Scan for the cell matching the given text and deliver its (x, y) coordinate at center. 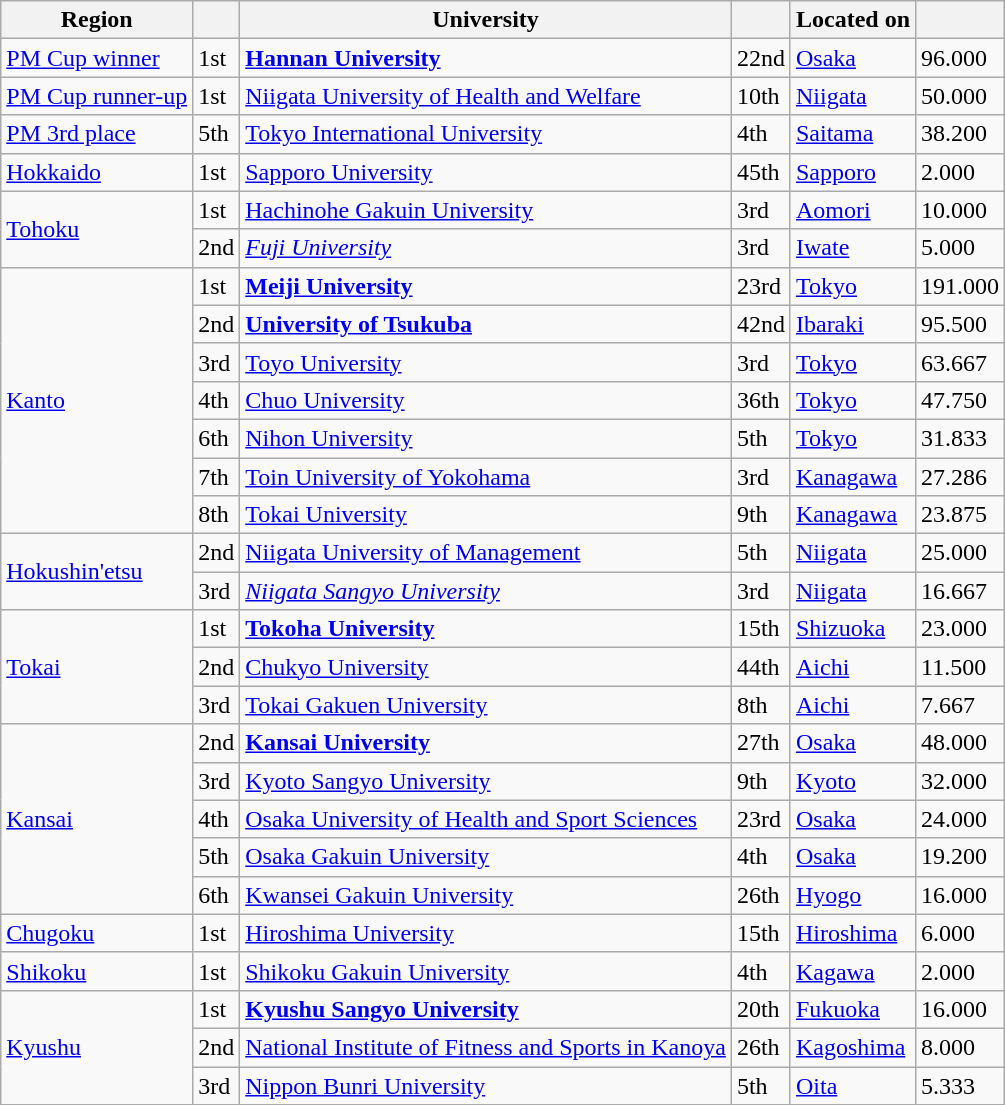
Niigata University of Health and Welfare (486, 96)
Osaka Gakuin University (486, 857)
Tokoha University (486, 629)
96.000 (960, 58)
32.000 (960, 781)
Chugoku (97, 933)
PM Cup runner-up (97, 96)
Hiroshima University (486, 933)
Kansai (97, 819)
Saitama (852, 134)
Sapporo (852, 172)
24.000 (960, 819)
Toyo University (486, 362)
Hiroshima (852, 933)
Hokushin'etsu (97, 572)
Meiji University (486, 286)
Nippon Bunri University (486, 1085)
PM 3rd place (97, 134)
Oita (852, 1085)
31.833 (960, 438)
Sapporo University (486, 172)
10.000 (960, 210)
7th (216, 477)
Tokai (97, 667)
5.333 (960, 1085)
11.500 (960, 667)
National Institute of Fitness and Sports in Kanoya (486, 1047)
47.750 (960, 400)
7.667 (960, 705)
19.200 (960, 857)
191.000 (960, 286)
8.000 (960, 1047)
36th (760, 400)
Kyushu Sangyo University (486, 1009)
20th (760, 1009)
42nd (760, 324)
Kyoto (852, 781)
Hannan University (486, 58)
50.000 (960, 96)
25.000 (960, 553)
23.000 (960, 629)
Region (97, 20)
27th (760, 743)
Shizuoka (852, 629)
PM Cup winner (97, 58)
Shikoku Gakuin University (486, 971)
Tohoku (97, 229)
Chukyo University (486, 667)
Kansai University (486, 743)
48.000 (960, 743)
Tokyo International University (486, 134)
Shikoku (97, 971)
Tokai University (486, 515)
Tokai Gakuen University (486, 705)
44th (760, 667)
Kagoshima (852, 1047)
Fuji University (486, 248)
5.000 (960, 248)
22nd (760, 58)
Chuo University (486, 400)
63.667 (960, 362)
Toin University of Yokohama (486, 477)
Niigata Sangyo University (486, 591)
Kwansei Gakuin University (486, 895)
Kyoto Sangyo University (486, 781)
Kyushu (97, 1047)
Nihon University (486, 438)
38.200 (960, 134)
10th (760, 96)
23.875 (960, 515)
Niigata University of Management (486, 553)
University (486, 20)
University of Tsukuba (486, 324)
Osaka University of Health and Sport Sciences (486, 819)
Hokkaido (97, 172)
Hyogo (852, 895)
Ibaraki (852, 324)
27.286 (960, 477)
Aomori (852, 210)
Located on (852, 20)
Hachinohe Gakuin University (486, 210)
Kanto (97, 400)
45th (760, 172)
95.500 (960, 324)
Kagawa (852, 971)
16.667 (960, 591)
Iwate (852, 248)
6.000 (960, 933)
Fukuoka (852, 1009)
